Pinpoint the cell where the given text exists, returning its [X, Y] midpoint coordinate. 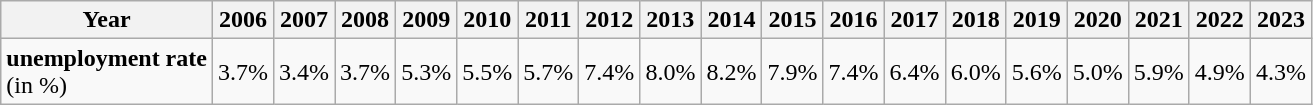
Year [107, 20]
2008 [366, 20]
2016 [854, 20]
2017 [914, 20]
2009 [426, 20]
6.0% [976, 72]
4.3% [1280, 72]
6.4% [914, 72]
5.3% [426, 72]
5.6% [1036, 72]
5.5% [488, 72]
7.9% [792, 72]
5.9% [1158, 72]
2018 [976, 20]
2013 [670, 20]
5.0% [1098, 72]
2006 [242, 20]
8.0% [670, 72]
2015 [792, 20]
2012 [610, 20]
2020 [1098, 20]
3.4% [304, 72]
8.2% [732, 72]
2014 [732, 20]
2019 [1036, 20]
unemployment rate(in %) [107, 72]
2021 [1158, 20]
2010 [488, 20]
2011 [548, 20]
2023 [1280, 20]
4.9% [1220, 72]
2022 [1220, 20]
5.7% [548, 72]
2007 [304, 20]
